Return the (X, Y) coordinate for the center point of the cell that contains the specified text.  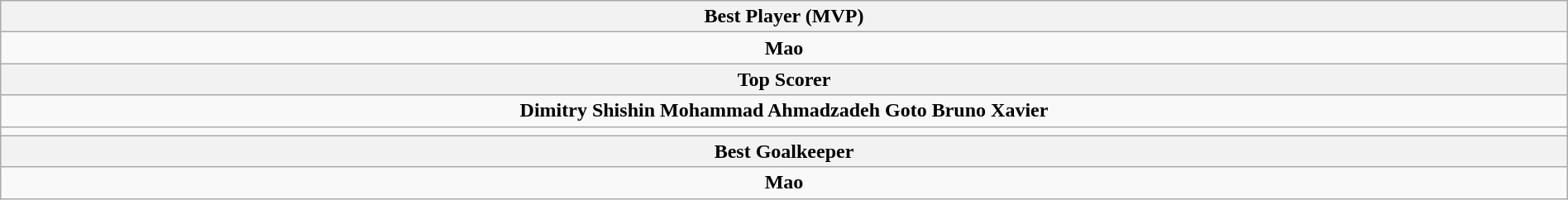
Best Player (MVP) (784, 17)
Dimitry Shishin Mohammad Ahmadzadeh Goto Bruno Xavier (784, 111)
Best Goalkeeper (784, 151)
Top Scorer (784, 79)
